Capture the cell that displays the provided text and extract its (X, Y) central coordinate. 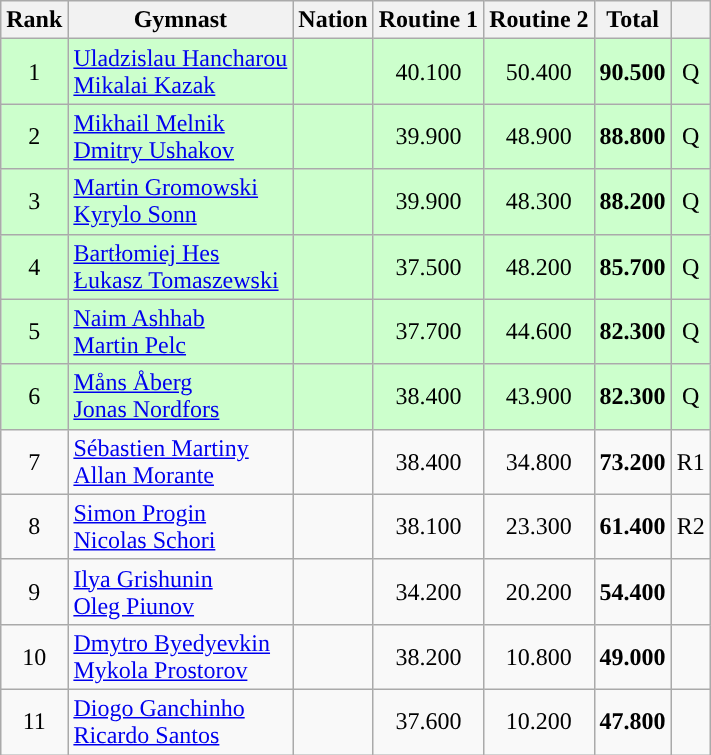
5 (34, 332)
61.400 (632, 526)
R1 (690, 462)
48.300 (539, 202)
Mikhail MelnikDmitry Ushakov (180, 136)
Ilya GrishuninOleg Piunov (180, 592)
37.700 (428, 332)
38.200 (428, 656)
40.100 (428, 72)
90.500 (632, 72)
38.100 (428, 526)
44.600 (539, 332)
Total (632, 20)
Måns ÅbergJonas Nordfors (180, 396)
10 (34, 656)
37.500 (428, 266)
10.800 (539, 656)
11 (34, 722)
Routine 2 (539, 20)
20.200 (539, 592)
37.600 (428, 722)
Uladzislau HancharouMikalai Kazak (180, 72)
50.400 (539, 72)
3 (34, 202)
34.800 (539, 462)
Martin GromowskiKyrylo Sonn (180, 202)
Simon ProginNicolas Schori (180, 526)
Dmytro ByedyevkinMykola Prostorov (180, 656)
4 (34, 266)
Routine 1 (428, 20)
48.900 (539, 136)
8 (34, 526)
Nation (333, 20)
6 (34, 396)
23.300 (539, 526)
2 (34, 136)
43.900 (539, 396)
Gymnast (180, 20)
Bartłomiej HesŁukasz Tomaszewski (180, 266)
Sébastien MartinyAllan Morante (180, 462)
73.200 (632, 462)
88.800 (632, 136)
Naim AshhabMartin Pelc (180, 332)
1 (34, 72)
54.400 (632, 592)
R2 (690, 526)
85.700 (632, 266)
49.000 (632, 656)
Rank (34, 20)
7 (34, 462)
Diogo GanchinhoRicardo Santos (180, 722)
10.200 (539, 722)
34.200 (428, 592)
47.800 (632, 722)
88.200 (632, 202)
48.200 (539, 266)
9 (34, 592)
